Provide the (x, y) coordinate of the cell's center where the given text is located.  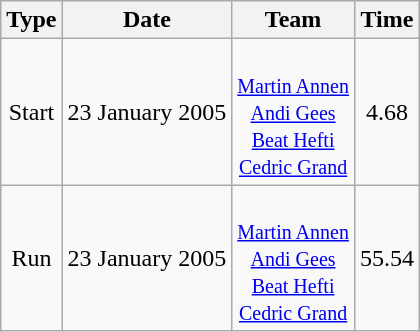
Date (147, 20)
Start (32, 112)
4.68 (386, 112)
Run (32, 258)
Time (386, 20)
55.54 (386, 258)
Type (32, 20)
Team (294, 20)
